Provide the (X, Y) coordinate of the cell's center where the given text is located.  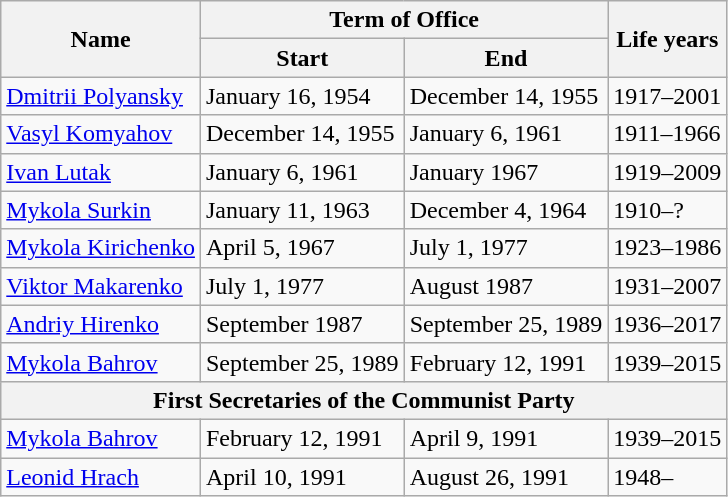
Term of Office (404, 20)
April 10, 1991 (302, 477)
Dmitrii Polyansky (101, 96)
Life years (668, 39)
January 11, 1963 (302, 210)
September 1987 (302, 324)
1948– (668, 477)
December 4, 1964 (506, 210)
Ivan Lutak (101, 172)
1936–2017 (668, 324)
Name (101, 39)
August 26, 1991 (506, 477)
1911–1966 (668, 134)
1923–1986 (668, 248)
January 1967 (506, 172)
April 9, 1991 (506, 438)
End (506, 58)
Vasyl Komyahov (101, 134)
Leonid Hrach (101, 477)
Start (302, 58)
Mykola Kirichenko (101, 248)
First Secretaries of the Communist Party (364, 400)
1910–? (668, 210)
Andriy Hirenko (101, 324)
January 16, 1954 (302, 96)
1931–2007 (668, 286)
August 1987 (506, 286)
April 5, 1967 (302, 248)
1917–2001 (668, 96)
1919–2009 (668, 172)
Viktor Makarenko (101, 286)
Mykola Surkin (101, 210)
